Detect which cell encompasses the target text, then output its (x, y) center coordinate. 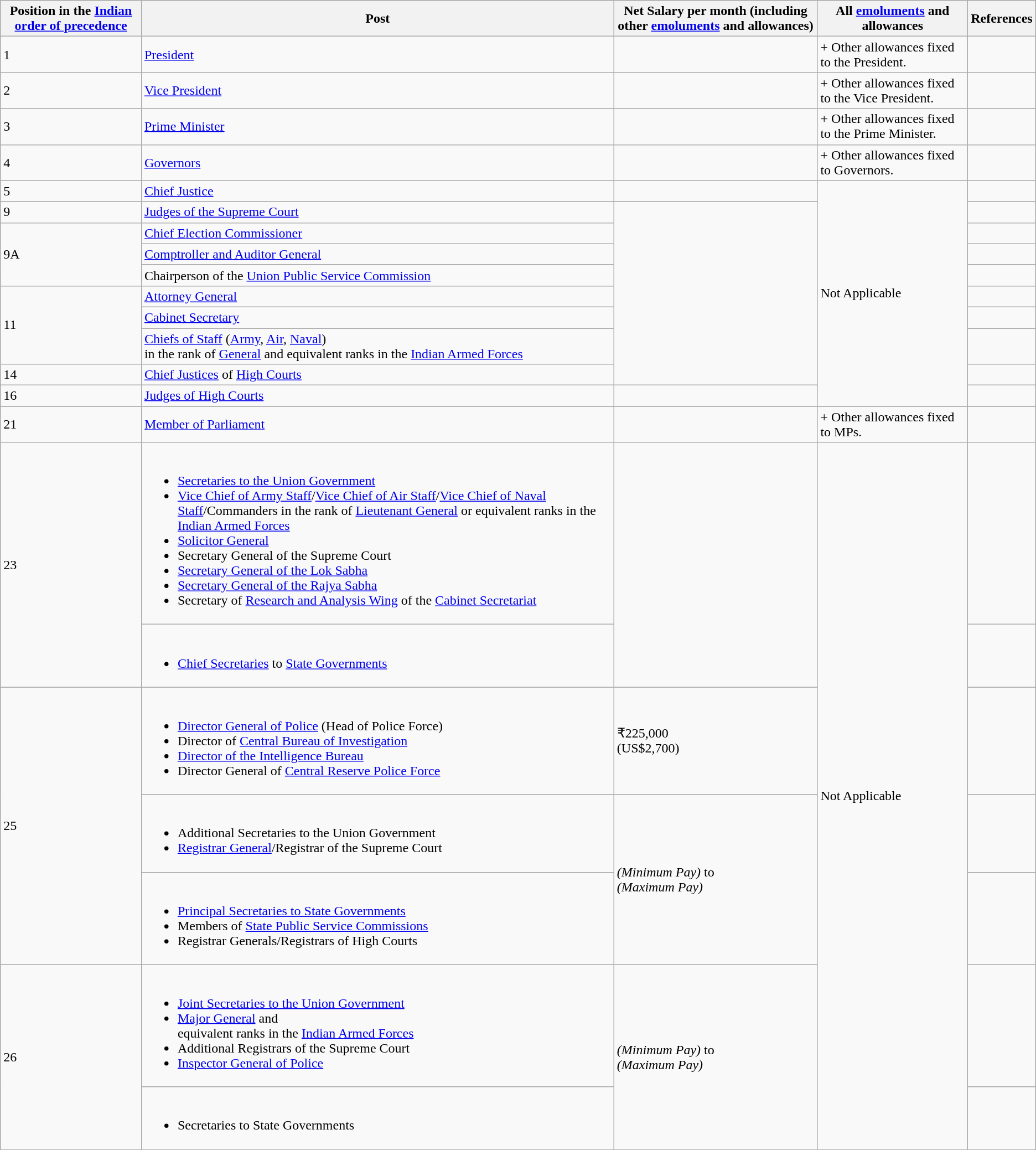
+ Other allowances fixed to Governors. (893, 163)
Position in the Indian order of precedence (71, 19)
Chief Justices of High Courts (377, 375)
1 (71, 54)
Principal Secretaries to State GovernmentsMembers of State Public Service CommissionsRegistrar Generals/Registrars of High Courts (377, 918)
Post (377, 19)
Prime Minister (377, 126)
16 (71, 396)
+ Other allowances fixed to the Vice President. (893, 91)
Vice President (377, 91)
Attorney General (377, 296)
References (1002, 19)
+ Other allowances fixed to the President. (893, 54)
Chiefs of Staff (Army, Air, Naval) in the rank of General and equivalent ranks in the Indian Armed Forces (377, 345)
President (377, 54)
9A (71, 254)
Chief Secretaries to State Governments (377, 656)
Governors (377, 163)
+ Other allowances fixed to MPs. (893, 424)
Comptroller and Auditor General (377, 254)
+ Other allowances fixed to the Prime Minister. (893, 126)
Chief Election Commissioner (377, 233)
Additional Secretaries to the Union GovernmentRegistrar General/Registrar of the Supreme Court (377, 833)
21 (71, 424)
3 (71, 126)
26 (71, 1057)
Judges of the Supreme Court (377, 212)
₹225,000(US$2,700) (716, 741)
Chairperson of the Union Public Service Commission (377, 275)
14 (71, 375)
Cabinet Secretary (377, 317)
All emoluments and allowances (893, 19)
11 (71, 324)
5 (71, 191)
Secretaries to State Governments (377, 1118)
2 (71, 91)
9 (71, 212)
25 (71, 826)
Judges of High Courts (377, 396)
23 (71, 565)
Chief Justice (377, 191)
4 (71, 163)
Member of Parliament (377, 424)
Net Salary per month (including other emoluments and allowances) (716, 19)
